For the text-containing cell, return its midpoint in [x, y] coordinate format. 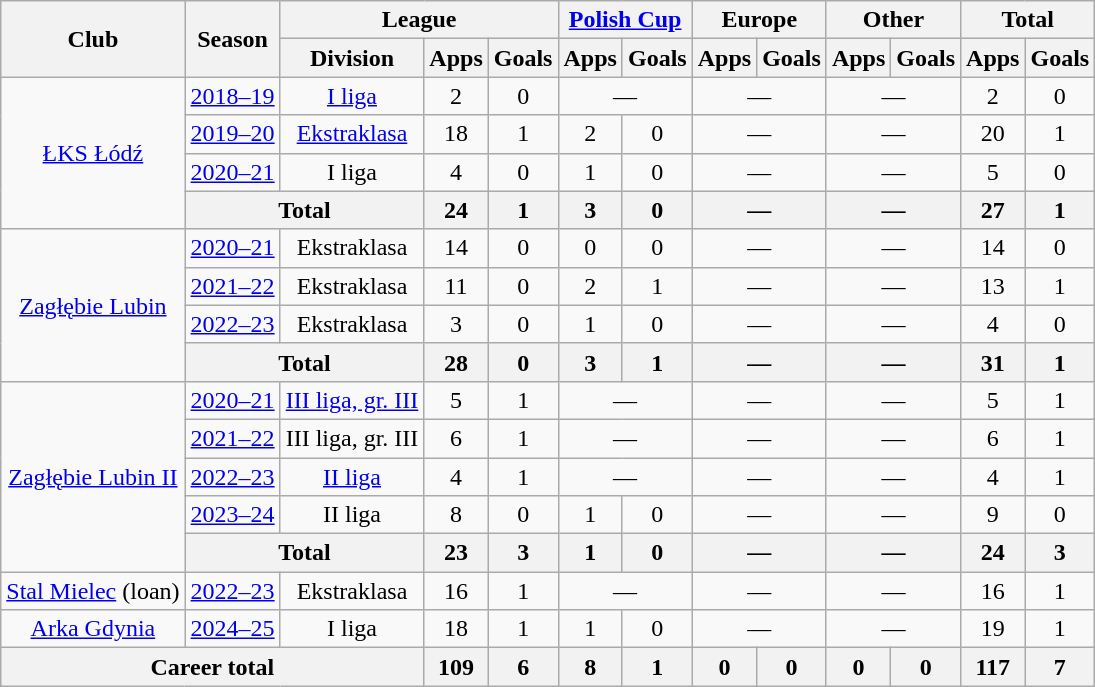
117 [993, 667]
Season [232, 39]
19 [993, 629]
27 [993, 210]
13 [993, 286]
109 [456, 667]
31 [993, 362]
Polish Cup [625, 20]
Arka Gdynia [93, 629]
23 [456, 553]
20 [993, 134]
Zagłębie Lubin II [93, 476]
9 [993, 515]
2019–20 [232, 134]
2024–25 [232, 629]
2023–24 [232, 515]
League [419, 20]
Stal Mielec (loan) [93, 591]
Zagłębie Lubin [93, 305]
7 [1060, 667]
Europe [759, 20]
Club [93, 39]
Other [893, 20]
Division [352, 58]
Career total [212, 667]
ŁKS Łódź [93, 153]
11 [456, 286]
28 [456, 362]
2018–19 [232, 96]
